Scan for the cell matching the given text and deliver its [x, y] coordinate at center. 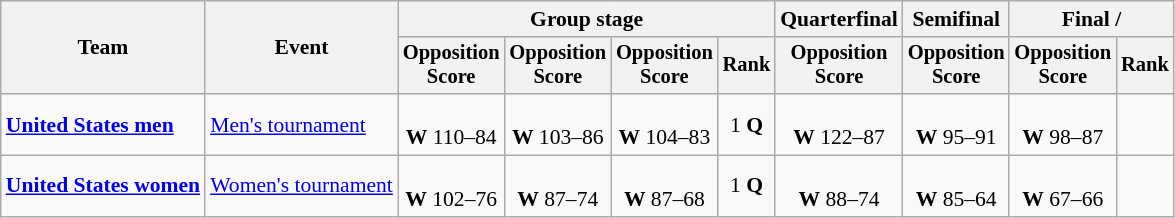
Semifinal [956, 19]
W 95–91 [956, 124]
W 88–74 [839, 186]
Event [302, 48]
W 122–87 [839, 124]
United States women [103, 186]
Team [103, 48]
United States men [103, 124]
W 104–83 [664, 124]
W 110–84 [452, 124]
Final / [1091, 19]
Group stage [586, 19]
W 98–87 [1062, 124]
W 87–68 [664, 186]
W 102–76 [452, 186]
W 85–64 [956, 186]
W 87–74 [558, 186]
Quarterfinal [839, 19]
Women's tournament [302, 186]
Men's tournament [302, 124]
W 67–66 [1062, 186]
W 103–86 [558, 124]
